Output the [X, Y] coordinate of the center of the cell containing the given text.  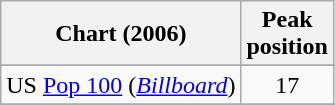
17 [287, 85]
US Pop 100 (Billboard) [121, 85]
Peakposition [287, 34]
Chart (2006) [121, 34]
